Locate the cell with the specified text and output its [x, y] center coordinate. 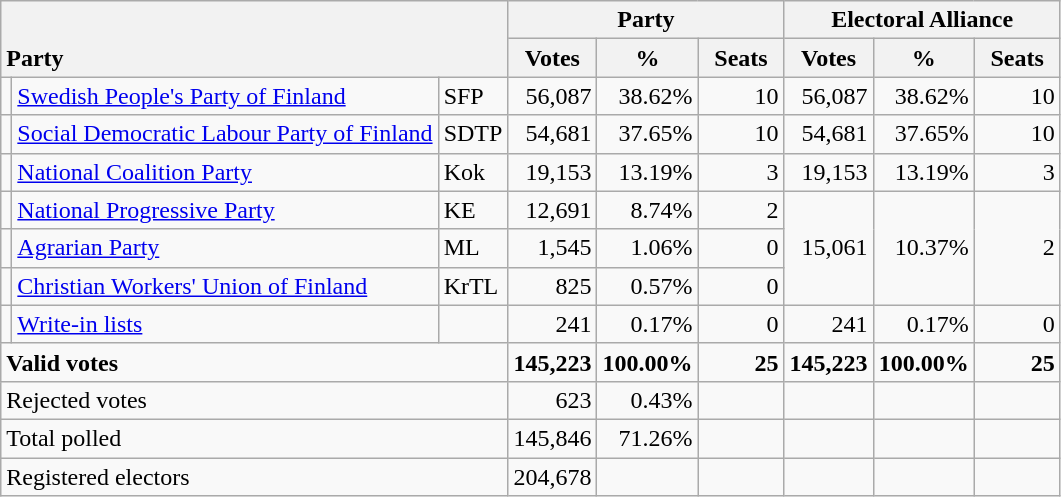
ML [473, 248]
Registered electors [254, 477]
0.57% [648, 286]
SDTP [473, 134]
Social Democratic Labour Party of Finland [225, 134]
825 [552, 286]
0.43% [648, 400]
Agrarian Party [225, 248]
SFP [473, 96]
12,691 [552, 210]
Rejected votes [254, 400]
10.37% [924, 248]
Christian Workers' Union of Finland [225, 286]
KrTL [473, 286]
204,678 [552, 477]
Kok [473, 172]
Electoral Alliance [922, 20]
National Coalition Party [225, 172]
623 [552, 400]
KE [473, 210]
Valid votes [254, 362]
Write-in lists [225, 324]
1,545 [552, 248]
National Progressive Party [225, 210]
8.74% [648, 210]
Swedish People's Party of Finland [225, 96]
15,061 [828, 248]
1.06% [648, 248]
Total polled [254, 438]
145,846 [552, 438]
71.26% [648, 438]
